Identify which cell holds the provided text, then report its (x, y) central coordinate. 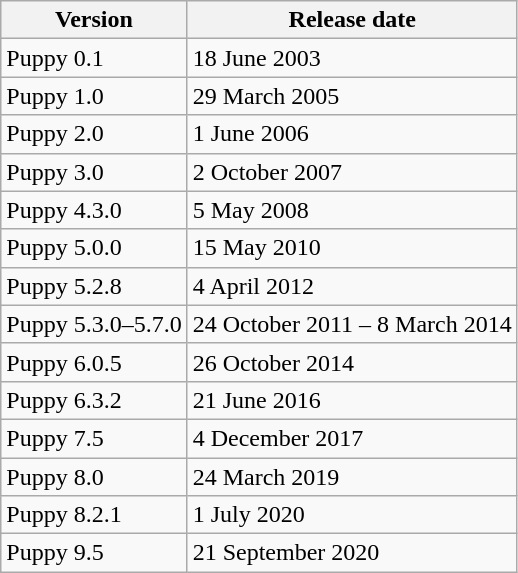
Puppy 3.0 (94, 172)
Puppy 5.0.0 (94, 248)
5 May 2008 (352, 210)
Puppy 9.5 (94, 553)
Release date (352, 20)
21 September 2020 (352, 553)
Version (94, 20)
4 December 2017 (352, 438)
Puppy 0.1 (94, 58)
Puppy 5.3.0–5.7.0 (94, 324)
18 June 2003 (352, 58)
24 March 2019 (352, 477)
Puppy 6.3.2 (94, 400)
4 April 2012 (352, 286)
Puppy 1.0 (94, 96)
Puppy 7.5 (94, 438)
Puppy 8.0 (94, 477)
Puppy 2.0 (94, 134)
21 June 2016 (352, 400)
24 October 2011 – 8 March 2014 (352, 324)
2 October 2007 (352, 172)
Puppy 4.3.0 (94, 210)
15 May 2010 (352, 248)
26 October 2014 (352, 362)
29 March 2005 (352, 96)
Puppy 5.2.8 (94, 286)
1 June 2006 (352, 134)
1 July 2020 (352, 515)
Puppy 6.0.5 (94, 362)
Puppy 8.2.1 (94, 515)
